Capture the cell that displays the provided text and extract its [x, y] central coordinate. 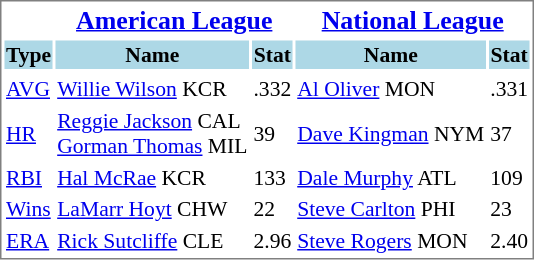
133 [272, 178]
Type [28, 54]
American League [174, 20]
Rick Sutcliffe CLE [152, 240]
37 [510, 133]
2.96 [272, 240]
Dave Kingman NYM [391, 133]
Reggie Jackson CALGorman Thomas MIL [152, 133]
Dale Murphy ATL [391, 178]
23 [510, 209]
22 [272, 209]
Wins [28, 209]
.332 [272, 89]
HR [28, 133]
ERA [28, 240]
RBI [28, 178]
Hal McRae KCR [152, 178]
2.40 [510, 240]
AVG [28, 89]
LaMarr Hoyt CHW [152, 209]
Steve Carlton PHI [391, 209]
.331 [510, 89]
Willie Wilson KCR [152, 89]
39 [272, 133]
Steve Rogers MON [391, 240]
109 [510, 178]
National League [413, 20]
Al Oliver MON [391, 89]
